Scan for the cell matching the given text and deliver its [X, Y] coordinate at center. 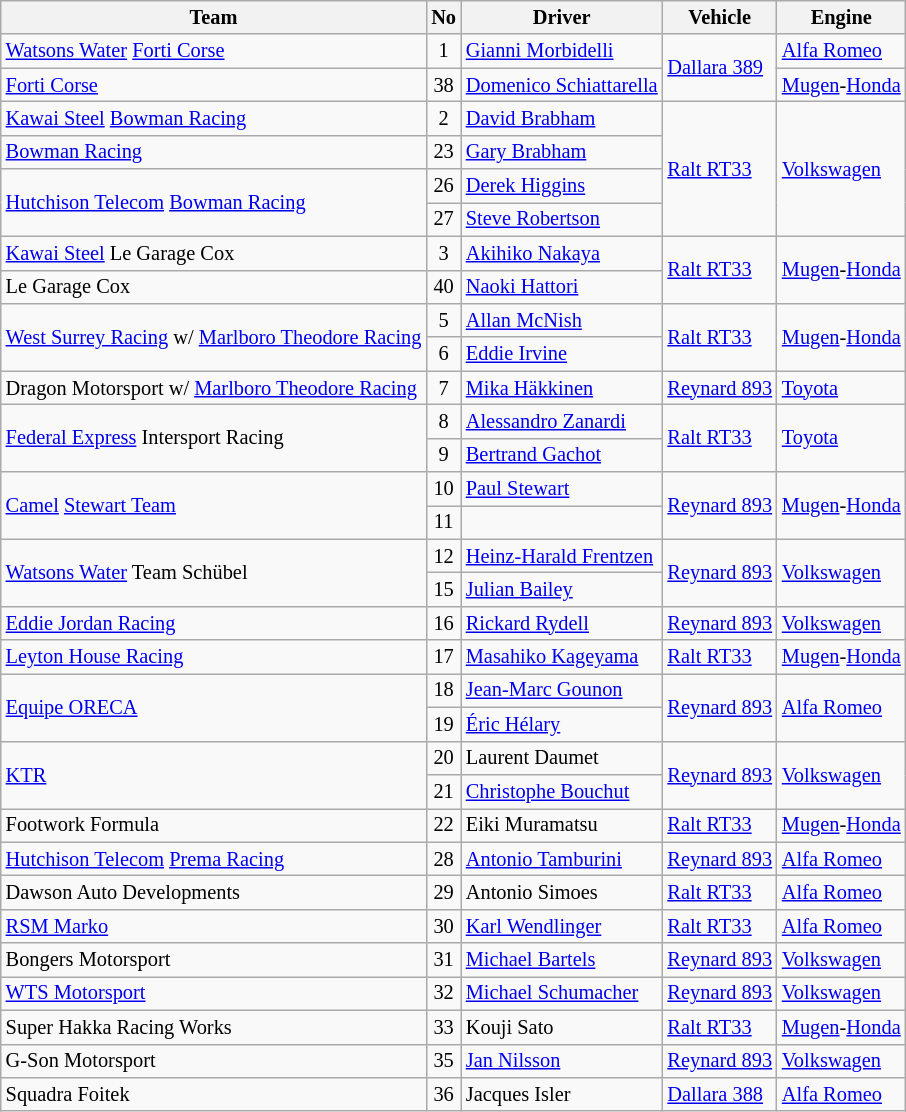
Leyton House Racing [214, 657]
Jacques Isler [562, 1094]
Watsons Water Forti Corse [214, 51]
9 [444, 455]
2 [444, 118]
Éric Hélary [562, 724]
Vehicle [720, 17]
20 [444, 758]
Hutchison Telecom Bowman Racing [214, 202]
Watsons Water Team Schübel [214, 572]
Michael Schumacher [562, 993]
Le Garage Cox [214, 287]
Dallara 389 [720, 68]
Eddie Jordan Racing [214, 623]
29 [444, 892]
22 [444, 825]
Steve Robertson [562, 219]
Kouji Sato [562, 1027]
Paul Stewart [562, 489]
Dragon Motorsport w/ Marlboro Theodore Racing [214, 388]
15 [444, 589]
23 [444, 152]
Bowman Racing [214, 152]
Masahiko Kageyama [562, 657]
Christophe Bouchut [562, 791]
Heinz-Harald Frentzen [562, 556]
Eiki Muramatsu [562, 825]
36 [444, 1094]
35 [444, 1061]
5 [444, 320]
West Surrey Racing w/ Marlboro Theodore Racing [214, 336]
Camel Stewart Team [214, 506]
Allan McNish [562, 320]
12 [444, 556]
Team [214, 17]
27 [444, 219]
Laurent Daumet [562, 758]
Jean-Marc Gounon [562, 690]
28 [444, 859]
Squadra Foitek [214, 1094]
Dallara 388 [720, 1094]
Rickard Rydell [562, 623]
Gianni Morbidelli [562, 51]
31 [444, 960]
8 [444, 421]
Naoki Hattori [562, 287]
Engine [842, 17]
WTS Motorsport [214, 993]
6 [444, 354]
Bongers Motorsport [214, 960]
Antonio Simoes [562, 892]
Alessandro Zanardi [562, 421]
Dawson Auto Developments [214, 892]
38 [444, 85]
No [444, 17]
Bertrand Gachot [562, 455]
Footwork Formula [214, 825]
G-Son Motorsport [214, 1061]
Hutchison Telecom Prema Racing [214, 859]
32 [444, 993]
Mika Häkkinen [562, 388]
11 [444, 522]
Super Hakka Racing Works [214, 1027]
40 [444, 287]
30 [444, 926]
RSM Marko [214, 926]
Kawai Steel Bowman Racing [214, 118]
Domenico Schiattarella [562, 85]
17 [444, 657]
Federal Express Intersport Racing [214, 438]
Derek Higgins [562, 186]
Karl Wendlinger [562, 926]
21 [444, 791]
1 [444, 51]
16 [444, 623]
Gary Brabham [562, 152]
Antonio Tamburini [562, 859]
Eddie Irvine [562, 354]
19 [444, 724]
Driver [562, 17]
Michael Bartels [562, 960]
Forti Corse [214, 85]
Kawai Steel Le Garage Cox [214, 253]
Julian Bailey [562, 589]
26 [444, 186]
Jan Nilsson [562, 1061]
33 [444, 1027]
7 [444, 388]
Akihiko Nakaya [562, 253]
18 [444, 690]
10 [444, 489]
Equipe ORECA [214, 706]
KTR [214, 774]
3 [444, 253]
David Brabham [562, 118]
